Pinpoint the cell where the given text exists, returning its [X, Y] midpoint coordinate. 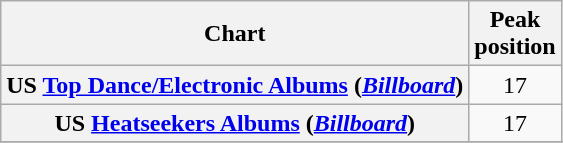
US Top Dance/Electronic Albums (Billboard) [235, 85]
Chart [235, 34]
Peakposition [515, 34]
US Heatseekers Albums (Billboard) [235, 123]
